Search for the cell housing the specified text and yield its [x, y] center coordinate. 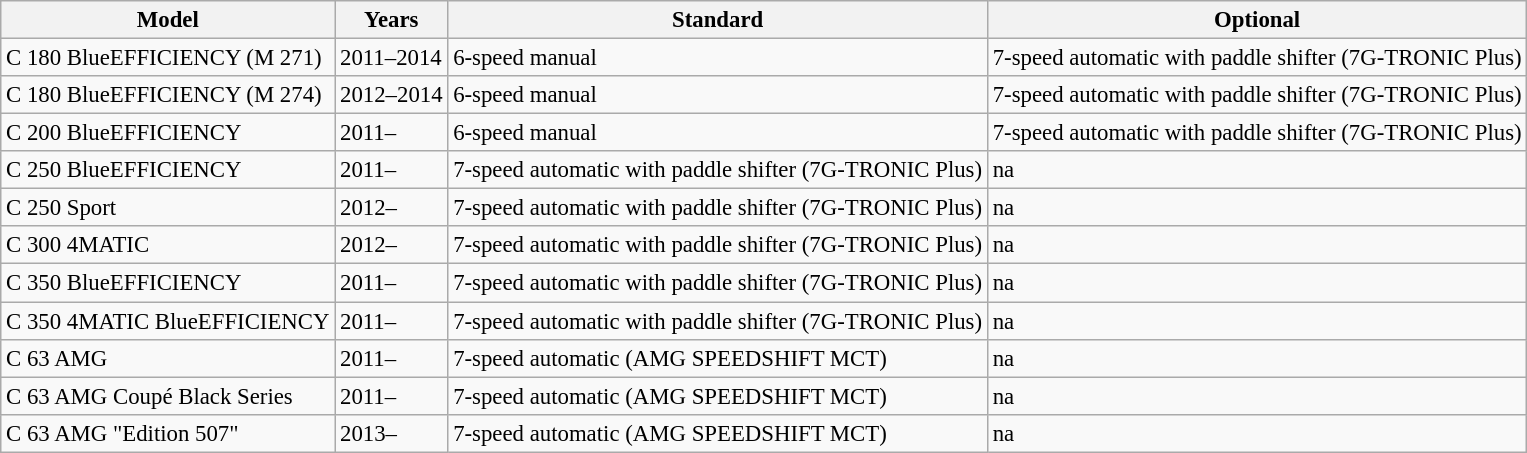
C 63 AMG [168, 358]
2011–2014 [392, 58]
C 200 BlueEFFICIENCY [168, 133]
Years [392, 20]
C 300 4MATIC [168, 245]
C 63 AMG "Edition 507" [168, 433]
C 250 Sport [168, 208]
2012–2014 [392, 95]
Model [168, 20]
C 180 BlueEFFICIENCY (M 274) [168, 95]
C 350 BlueEFFICIENCY [168, 283]
C 250 BlueEFFICIENCY [168, 170]
C 350 4MATIC BlueEFFICIENCY [168, 321]
Standard [718, 20]
2013– [392, 433]
C 63 AMG Coupé Black Series [168, 396]
C 180 BlueEFFICIENCY (M 271) [168, 58]
Optional [1257, 20]
